Scan for the cell matching the given text and deliver its [X, Y] coordinate at center. 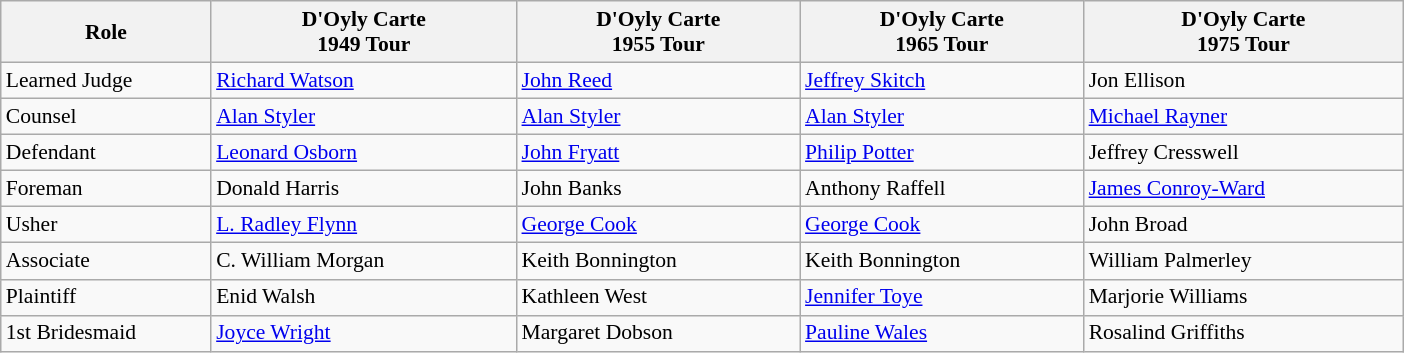
Usher [106, 225]
John Reed [658, 81]
Donald Harris [364, 189]
Jeffrey Cresswell [1244, 153]
Counsel [106, 117]
Anthony Raffell [942, 189]
D'Oyly Carte1965 Tour [942, 32]
Plaintiff [106, 297]
L. Radley Flynn [364, 225]
John Banks [658, 189]
Margaret Dobson [658, 333]
Jon Ellison [1244, 81]
Rosalind Griffiths [1244, 333]
Defendant [106, 153]
C. William Morgan [364, 261]
Role [106, 32]
Jeffrey Skitch [942, 81]
1st Bridesmaid [106, 333]
William Palmerley [1244, 261]
Enid Walsh [364, 297]
Kathleen West [658, 297]
Jennifer Toye [942, 297]
D'Oyly Carte1955 Tour [658, 32]
Associate [106, 261]
D'Oyly Carte1949 Tour [364, 32]
Foreman [106, 189]
Michael Rayner [1244, 117]
Philip Potter [942, 153]
D'Oyly Carte1975 Tour [1244, 32]
Richard Watson [364, 81]
Joyce Wright [364, 333]
Learned Judge [106, 81]
Leonard Osborn [364, 153]
James Conroy-Ward [1244, 189]
John Fryatt [658, 153]
John Broad [1244, 225]
Marjorie Williams [1244, 297]
Pauline Wales [942, 333]
